Return (x, y) of the center of cell containing provided text 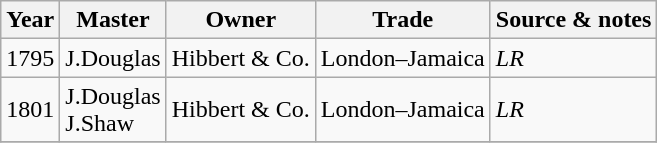
1801 (30, 110)
J.Douglas (113, 58)
J.DouglasJ.Shaw (113, 110)
1795 (30, 58)
Owner (240, 20)
Source & notes (574, 20)
Trade (402, 20)
Master (113, 20)
Year (30, 20)
